Locate the cell with the specified text and output its (X, Y) center coordinate. 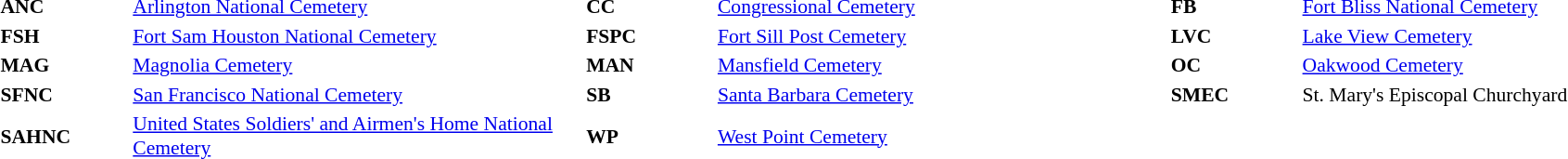
San Francisco National Cemetery (357, 95)
Fort Sam Houston National Cemetery (357, 35)
Santa Barbara Cemetery (941, 95)
Fort Sill Post Cemetery (941, 35)
SMEC (1233, 95)
SB (649, 95)
LVC (1233, 35)
Magnolia Cemetery (357, 65)
OC (1233, 65)
FSPC (649, 35)
Mansfield Cemetery (941, 65)
MAN (649, 65)
